Capture the cell that displays the provided text and extract its [X, Y] central coordinate. 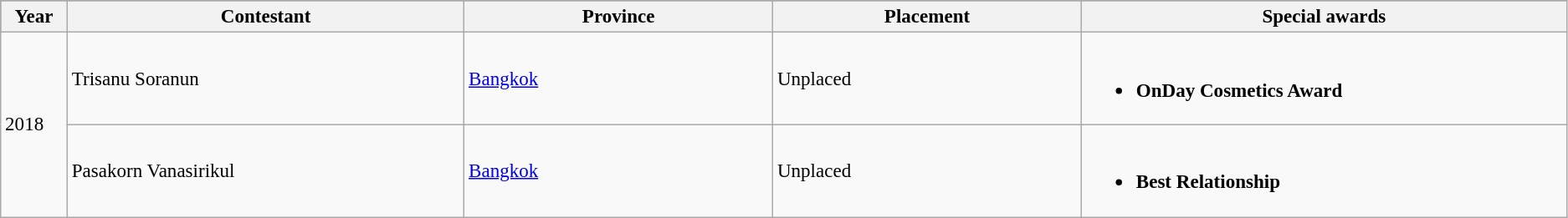
Special awards [1324, 17]
Year [34, 17]
2018 [34, 125]
Province [619, 17]
Pasakorn Vanasirikul [265, 172]
Trisanu Soranun [265, 79]
Contestant [265, 17]
Best Relationship [1324, 172]
Placement [927, 17]
OnDay Cosmetics Award [1324, 79]
